From the cell containing the given text, extract its center point as [x, y] coordinate. 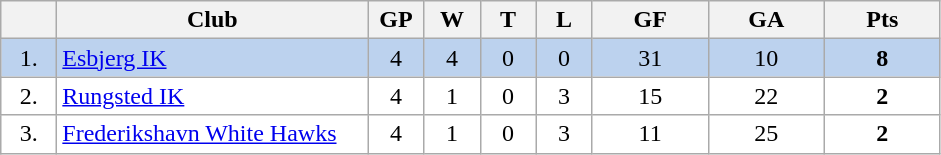
15 [650, 96]
GP [396, 20]
Pts [882, 20]
3. [29, 134]
2. [29, 96]
8 [882, 58]
25 [766, 134]
W [452, 20]
22 [766, 96]
1. [29, 58]
L [564, 20]
Club [212, 20]
Esbjerg IK [212, 58]
Rungsted IK [212, 96]
GF [650, 20]
31 [650, 58]
T [508, 20]
10 [766, 58]
GA [766, 20]
11 [650, 134]
Frederikshavn White Hawks [212, 134]
